For the text-containing cell, return its midpoint in [x, y] coordinate format. 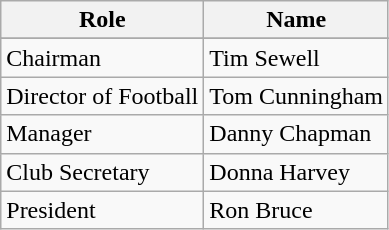
Danny Chapman [296, 134]
Chairman [102, 58]
Donna Harvey [296, 172]
Manager [102, 134]
Club Secretary [102, 172]
Tim Sewell [296, 58]
President [102, 210]
Ron Bruce [296, 210]
Role [102, 20]
Director of Football [102, 96]
Name [296, 20]
Tom Cunningham [296, 96]
